Extract the (X, Y) coordinate from the center of the cell holding the provided text.  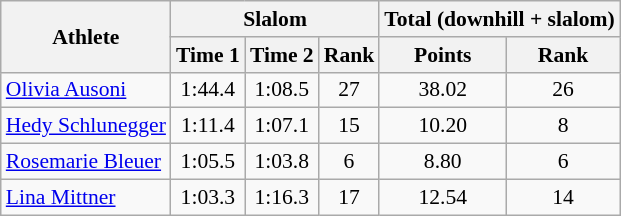
1:03.8 (282, 162)
38.02 (442, 90)
8 (563, 126)
Athlete (86, 36)
10.20 (442, 126)
1:16.3 (282, 197)
1:08.5 (282, 90)
1:05.5 (208, 162)
Total (downhill + slalom) (500, 19)
1:11.4 (208, 126)
14 (563, 197)
Hedy Schlunegger (86, 126)
15 (350, 126)
Lina Mittner (86, 197)
Slalom (275, 19)
12.54 (442, 197)
26 (563, 90)
1:44.4 (208, 90)
1:07.1 (282, 126)
Time 2 (282, 55)
8.80 (442, 162)
Olivia Ausoni (86, 90)
1:03.3 (208, 197)
Rosemarie Bleuer (86, 162)
17 (350, 197)
Time 1 (208, 55)
27 (350, 90)
Points (442, 55)
